Output the [X, Y] coordinate of the center of the cell containing the given text.  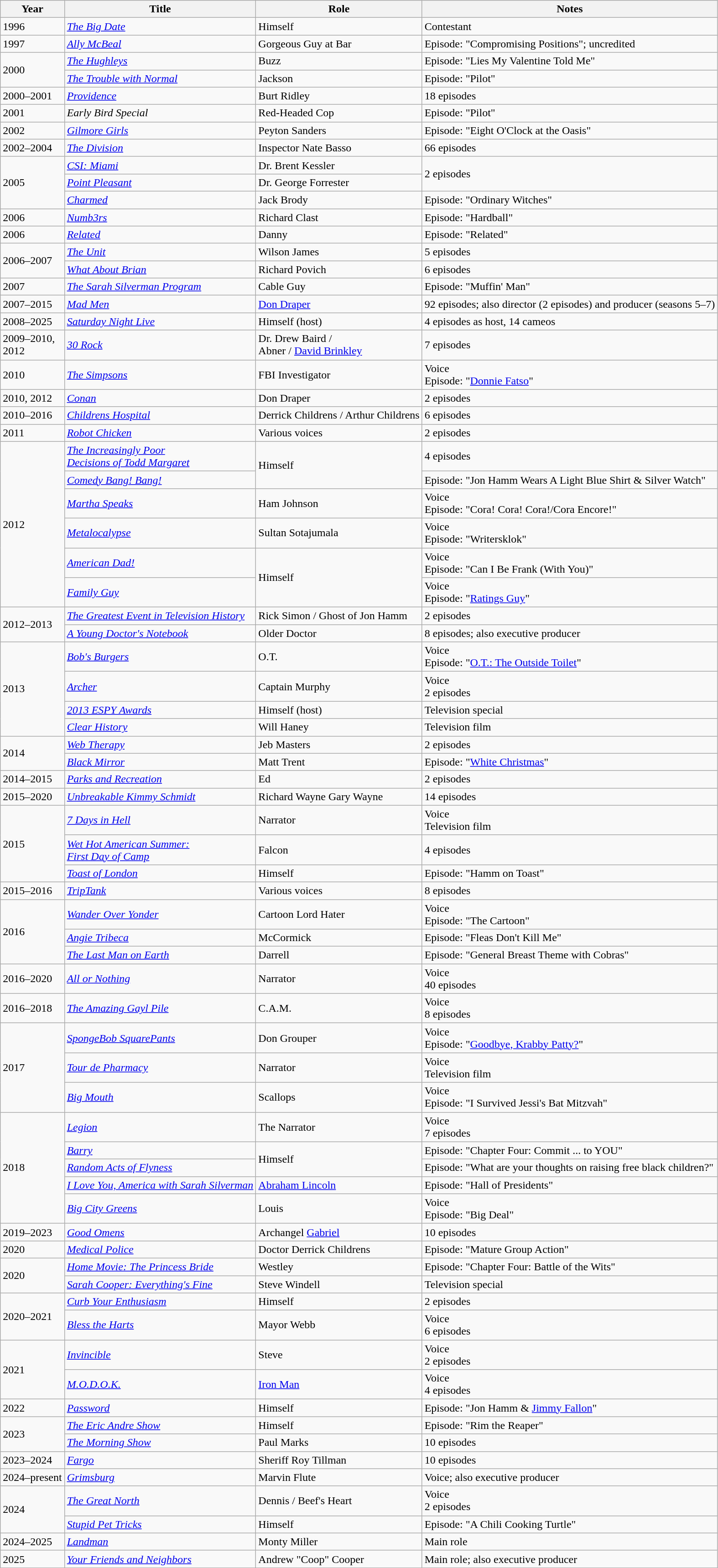
Numb3rs [160, 217]
Metalocalypse [160, 533]
Archangel Gabriel [339, 1232]
Landman [160, 1542]
VoiceEpisode: "Ratings Guy" [570, 593]
2015 [32, 844]
The Great North [160, 1501]
Early Bird Special [160, 113]
18 episodes [570, 96]
Contestant [570, 26]
14 episodes [570, 797]
The Eric Andre Show [160, 1425]
Jackson [339, 78]
Voice40 episodes [570, 978]
Related [160, 235]
Clear History [160, 727]
Steve [339, 1355]
I Love You, America with Sarah Silverman [160, 1185]
Doctor Derrick Childrens [339, 1249]
2009–2010,2012 [32, 345]
2018 [32, 1168]
Ham Johnson [339, 503]
VoiceEpisode: "Cora! Cora! Cora!/Cora Encore!" [570, 503]
Archer [160, 687]
2002–2004 [32, 148]
Episode: "Eight O'Clock at the Oasis" [570, 130]
M.O.D.O.K. [160, 1384]
2022 [32, 1408]
Comedy Bang! Bang! [160, 480]
Episode: "Hamm on Toast" [570, 873]
Family Guy [160, 593]
Ed [339, 779]
2023 [32, 1434]
Conan [160, 398]
2002 [32, 130]
Jeb Masters [339, 745]
2006–2007 [32, 261]
Ally McBeal [160, 44]
Buzz [339, 61]
2024–2025 [32, 1542]
Voice8 episodes [570, 1009]
Invincible [160, 1355]
A Young Doctor's Notebook [160, 633]
Richard Clast [339, 217]
Voice7 episodes [570, 1127]
Episode: "Rim the Reaper" [570, 1425]
Red-Headed Cop [339, 113]
Episode: "Mature Group Action" [570, 1249]
Black Mirror [160, 762]
Unbreakable Kimmy Schmidt [160, 797]
The Greatest Event in Television History [160, 616]
What About Brian [160, 269]
Medical Police [160, 1249]
Angie Tribeca [160, 938]
Cartoon Lord Hater [339, 914]
2010 [32, 375]
Curb Your Enthusiasm [160, 1302]
Random Acts of Flyness [160, 1168]
2011 [32, 433]
VoiceEpisode: "Big Deal" [570, 1208]
Episode: "Muffin' Man" [570, 287]
Gorgeous Guy at Bar [339, 44]
Richard Povich [339, 269]
2012 [32, 524]
Andrew "Coop" Cooper [339, 1559]
Charmed [160, 200]
2015–2016 [32, 890]
2013 [32, 689]
2015–2020 [32, 797]
Wilson James [339, 252]
The Last Man on Earth [160, 955]
Monty Miller [339, 1542]
The Increasingly Poor Decisions of Todd Margaret [160, 456]
Television film [570, 727]
FBI Investigator [339, 375]
VoiceEpisode: "Goodbye, Krabby Patty?" [570, 1038]
Notes [570, 9]
2024 [32, 1509]
Point Pleasant [160, 182]
2016–2020 [32, 978]
Voice6 episodes [570, 1325]
5 episodes [570, 252]
Gilmore Girls [160, 130]
2014 [32, 753]
Darrell [339, 955]
Sultan Sotajumala [339, 533]
The Narrator [339, 1127]
2012–2013 [32, 625]
Iron Man [339, 1384]
8 episodes [570, 890]
The Division [160, 148]
Big City Greens [160, 1208]
Main role; also executive producer [570, 1559]
92 episodes; also director (2 episodes) and producer (seasons 5–7) [570, 304]
Martha Speaks [160, 503]
Episode: "Jon Hamm & Jimmy Fallon" [570, 1408]
Voice; also executive producer [570, 1477]
Peyton Sanders [339, 130]
The Trouble with Normal [160, 78]
Burt Ridley [339, 96]
Rick Simon / Ghost of Jon Hamm [339, 616]
Westley [339, 1267]
Main role [570, 1542]
Episode: "Lies My Valentine Told Me" [570, 61]
Derrick Childrens / Arthur Childrens [339, 415]
Matt Trent [339, 762]
Older Doctor [339, 633]
2025 [32, 1559]
2000–2001 [32, 96]
Fargo [160, 1460]
Wet Hot American Summer: First Day of Camp [160, 850]
2007 [32, 287]
VoiceEpisode: "I Survived Jessi's Bat Mitzvah" [570, 1097]
Home Movie: The Princess Bride [160, 1267]
All or Nothing [160, 978]
2008–2025 [32, 321]
Episode: "What are your thoughts on raising free black children?" [570, 1168]
Legion [160, 1127]
8 episodes; also executive producer [570, 633]
2013 ESPY Awards [160, 710]
Abraham Lincoln [339, 1185]
Episode: "A Chili Cooking Turtle" [570, 1524]
TripTank [160, 890]
Year [32, 9]
Episode: "General Breast Theme with Cobras" [570, 955]
Episode: "Fleas Don't Kill Me" [570, 938]
VoiceEpisode: "Can I Be Frank (With You)" [570, 563]
O.T. [339, 657]
Episode: "Hall of Presidents" [570, 1185]
Paul Marks [339, 1443]
Don Grouper [339, 1038]
7 episodes [570, 345]
2019–2023 [32, 1232]
The Hughleys [160, 61]
The Big Date [160, 26]
2016–2018 [32, 1009]
McCormick [339, 938]
Mad Men [160, 304]
Big Mouth [160, 1097]
2021 [32, 1370]
Will Haney [339, 727]
C.A.M. [339, 1009]
Password [160, 1408]
1997 [32, 44]
Toast of London [160, 873]
Sheriff Roy Tillman [339, 1460]
2024–present [32, 1477]
CSI: Miami [160, 165]
1996 [32, 26]
VoiceEpisode: "O.T.: The Outside Toilet" [570, 657]
Falcon [339, 850]
Saturday Night Live [160, 321]
Title [160, 9]
Marvin Flute [339, 1477]
Dr. Brent Kessler [339, 165]
2014–2015 [32, 779]
Sarah Cooper: Everything's Fine [160, 1284]
Episode: "Chapter Four: Commit ... to YOU" [570, 1150]
4 episodes as host, 14 cameos [570, 321]
Your Friends and Neighbors [160, 1559]
Grimsburg [160, 1477]
Bless the Harts [160, 1325]
Episode: "Jon Hamm Wears A Light Blue Shirt & Silver Watch" [570, 480]
Dr. George Forrester [339, 182]
The Sarah Silverman Program [160, 287]
Wander Over Yonder [160, 914]
66 episodes [570, 148]
Dr. Drew Baird / Abner / David Brinkley [339, 345]
Bob's Burgers [160, 657]
Parks and Recreation [160, 779]
Robot Chicken [160, 433]
Scallops [339, 1097]
2010, 2012 [32, 398]
American Dad! [160, 563]
Dennis / Beef's Heart [339, 1501]
2007–2015 [32, 304]
Childrens Hospital [160, 415]
2005 [32, 182]
SpongeBob SquarePants [160, 1038]
Voice4 episodes [570, 1384]
Jack Brody [339, 200]
The Simpsons [160, 375]
Episode: "White Christmas" [570, 762]
Richard Wayne Gary Wayne [339, 797]
Stupid Pet Tricks [160, 1524]
2023–2024 [32, 1460]
Good Omens [160, 1232]
The Morning Show [160, 1443]
Episode: "Hardball" [570, 217]
Web Therapy [160, 745]
Providence [160, 96]
30 Rock [160, 345]
Captain Murphy [339, 687]
VoiceEpisode: "The Cartoon" [570, 914]
VoiceEpisode: "Writersklok" [570, 533]
Tour de Pharmacy [160, 1068]
Mayor Webb [339, 1325]
2001 [32, 113]
Louis [339, 1208]
Role [339, 9]
Episode: "Ordinary Witches" [570, 200]
Danny [339, 235]
2000 [32, 70]
Barry [160, 1150]
Inspector Nate Basso [339, 148]
Episode: "Chapter Four: Battle of the Wits" [570, 1267]
Cable Guy [339, 287]
2017 [32, 1068]
7 Days in Hell [160, 820]
Steve Windell [339, 1284]
2016 [32, 931]
2020–2021 [32, 1317]
Episode: "Compromising Positions"; uncredited [570, 44]
2010–2016 [32, 415]
The Unit [160, 252]
VoiceEpisode: "Donnie Fatso" [570, 375]
Episode: "Related" [570, 235]
The Amazing Gayl Pile [160, 1009]
